Identify which cell holds the provided text, then report its [X, Y] central coordinate. 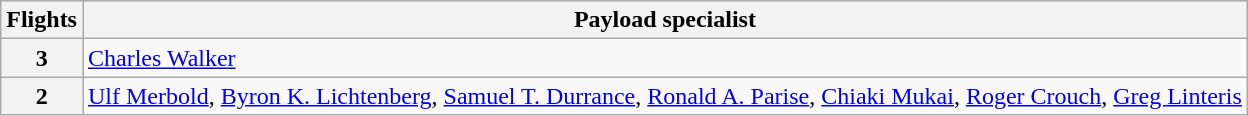
3 [42, 58]
Ulf Merbold, Byron K. Lichtenberg, Samuel T. Durrance, Ronald A. Parise, Chiaki Mukai, Roger Crouch, Greg Linteris [664, 96]
2 [42, 96]
Flights [42, 20]
Payload specialist [664, 20]
Charles Walker [664, 58]
